Provide the [X, Y] coordinate of the cell's center where the given text is located.  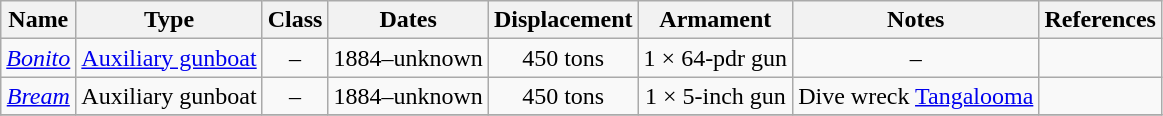
Displacement [563, 20]
Name [38, 20]
Dive wreck Tangalooma [916, 96]
Dates [408, 20]
Bonito [38, 58]
Type [169, 20]
Notes [916, 20]
Armament [716, 20]
Class [295, 20]
1 × 5-inch gun [716, 96]
References [1100, 20]
1 × 64-pdr gun [716, 58]
Bream [38, 96]
